Output the [x, y] coordinate of the center of the cell containing the given text.  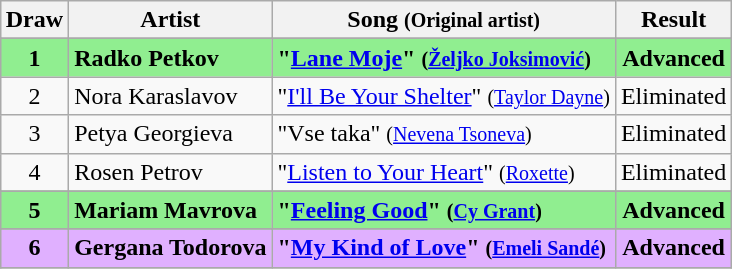
Nora Karaslavov [170, 96]
5 [34, 210]
Mariam Mavrova [170, 210]
Artist [170, 20]
"Feeling Good" (Cy Grant) [444, 210]
"I'll Be Your Shelter" (Taylor Dayne) [444, 96]
Petya Georgieva [170, 134]
6 [34, 248]
"Lane Moje" (Željko Joksimović) [444, 58]
Radko Petkov [170, 58]
Draw [34, 20]
Gergana Todorova [170, 248]
4 [34, 172]
"Vse taka" (Nevena Tsoneva) [444, 134]
2 [34, 96]
3 [34, 134]
"Listen to Your Heart" (Roxette) [444, 172]
Result [673, 20]
Song (Original artist) [444, 20]
"My Kind of Love" (Emeli Sandé) [444, 248]
Rosen Petrov [170, 172]
1 [34, 58]
